Determine the [X, Y] coordinate at the center of the cell enclosing the given text.  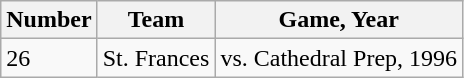
St. Frances [156, 58]
vs. Cathedral Prep, 1996 [339, 58]
26 [49, 58]
Number [49, 20]
Game, Year [339, 20]
Team [156, 20]
